Search for the cell housing the specified text and yield its [X, Y] center coordinate. 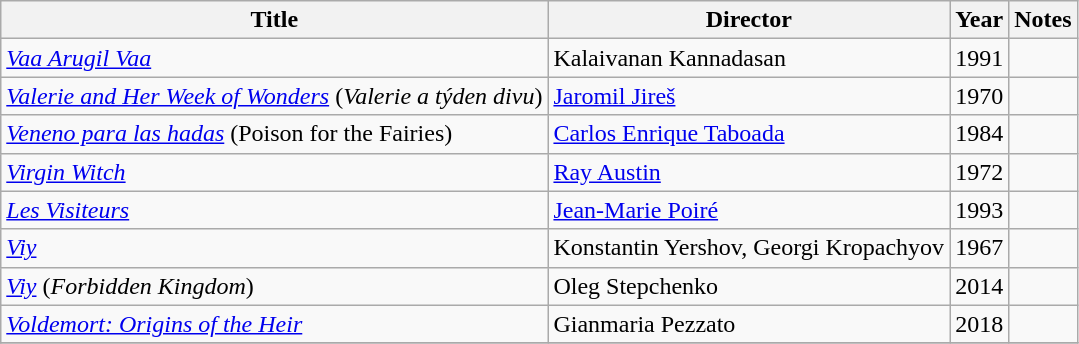
Jaromil Jireš [749, 96]
Konstantin Yershov, Georgi Kropachyov [749, 248]
Carlos Enrique Taboada [749, 134]
Viy [274, 248]
1972 [980, 172]
1970 [980, 96]
Voldemort: Origins of the Heir [274, 324]
Ray Austin [749, 172]
Kalaivanan Kannadasan [749, 58]
Oleg Stepchenko [749, 286]
Vaa Arugil Vaa [274, 58]
1984 [980, 134]
Virgin Witch [274, 172]
Jean-Marie Poiré [749, 210]
Valerie and Her Week of Wonders (Valerie a týden divu) [274, 96]
Gianmaria Pezzato [749, 324]
2018 [980, 324]
1991 [980, 58]
2014 [980, 286]
Viy (Forbidden Kingdom) [274, 286]
1967 [980, 248]
Year [980, 20]
Les Visiteurs [274, 210]
Title [274, 20]
1993 [980, 210]
Director [749, 20]
Veneno para las hadas (Poison for the Fairies) [274, 134]
Notes [1043, 20]
